Provide the [X, Y] coordinate of the cell's center where the given text is located.  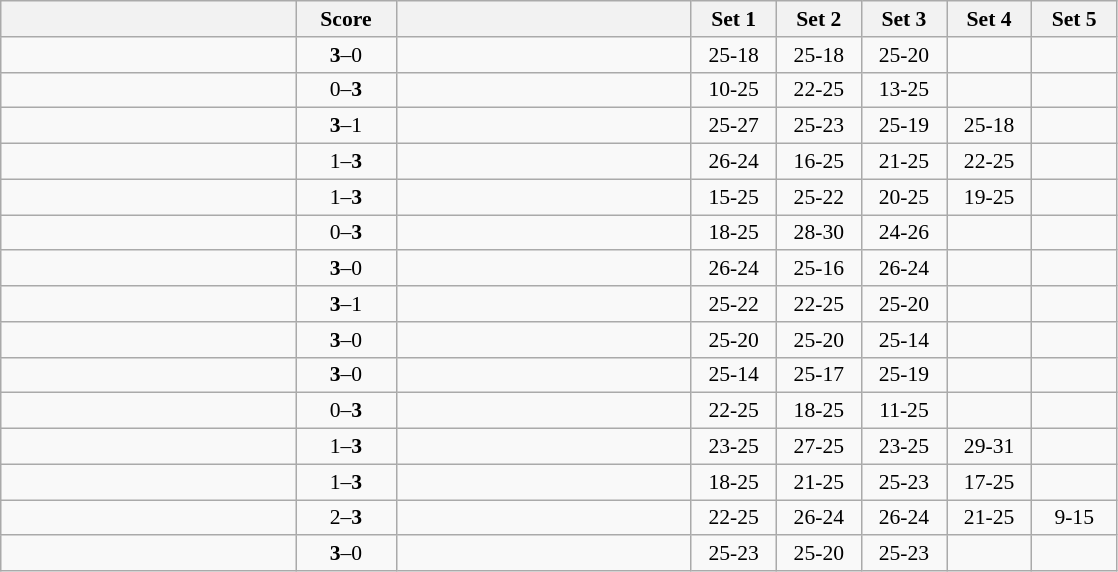
19-25 [988, 197]
16-25 [818, 162]
24-26 [904, 233]
13-25 [904, 90]
10-25 [734, 90]
Set 2 [818, 19]
2–3 [346, 518]
25-17 [818, 375]
11-25 [904, 411]
27-25 [818, 447]
20-25 [904, 197]
29-31 [988, 447]
25-16 [818, 269]
15-25 [734, 197]
28-30 [818, 233]
9-15 [1074, 518]
Set 5 [1074, 19]
25-27 [734, 126]
Score [346, 19]
Set 1 [734, 19]
Set 4 [988, 19]
Set 3 [904, 19]
17-25 [988, 482]
